Identify which cell holds the provided text, then report its [X, Y] central coordinate. 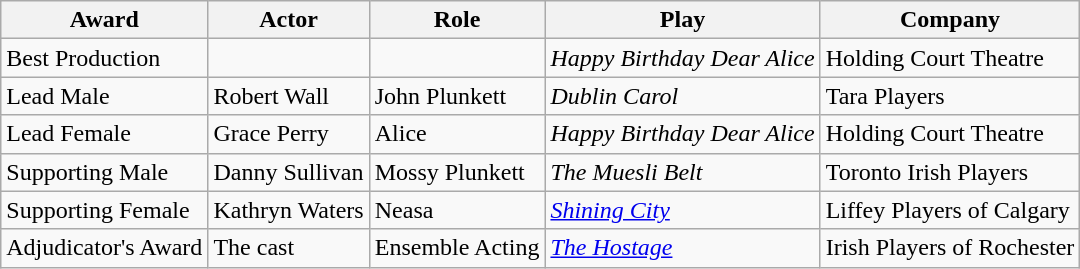
Irish Players of Rochester [950, 248]
Mossy Plunkett [457, 172]
Company [950, 20]
Grace Perry [288, 134]
Robert Wall [288, 96]
Actor [288, 20]
Danny Sullivan [288, 172]
John Plunkett [457, 96]
Shining City [682, 210]
Best Production [104, 58]
Role [457, 20]
Tara Players [950, 96]
The cast [288, 248]
Liffey Players of Calgary [950, 210]
Adjudicator's Award [104, 248]
Toronto Irish Players [950, 172]
Lead Female [104, 134]
Supporting Female [104, 210]
Ensemble Acting [457, 248]
Lead Male [104, 96]
Award [104, 20]
Kathryn Waters [288, 210]
Alice [457, 134]
Dublin Carol [682, 96]
The Hostage [682, 248]
Neasa [457, 210]
Play [682, 20]
Supporting Male [104, 172]
The Muesli Belt [682, 172]
